Detect which cell encompasses the target text, then output its (x, y) center coordinate. 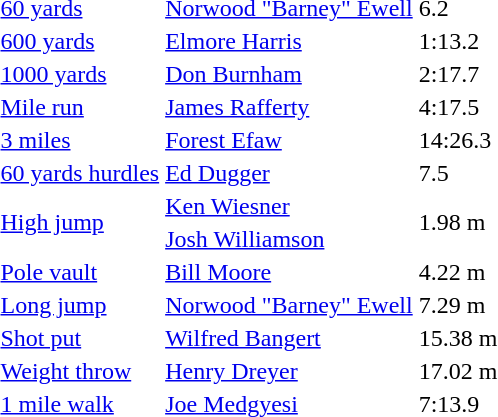
Norwood "Barney" Ewell (290, 305)
Ken Wiesner (290, 206)
Forest Efaw (290, 140)
Elmore Harris (290, 41)
Bill Moore (290, 272)
Ed Dugger (290, 173)
Wilfred Bangert (290, 338)
Don Burnham (290, 74)
Josh Williamson (290, 239)
Henry Dreyer (290, 371)
James Rafferty (290, 107)
